For the text-containing cell, return its midpoint in [x, y] coordinate format. 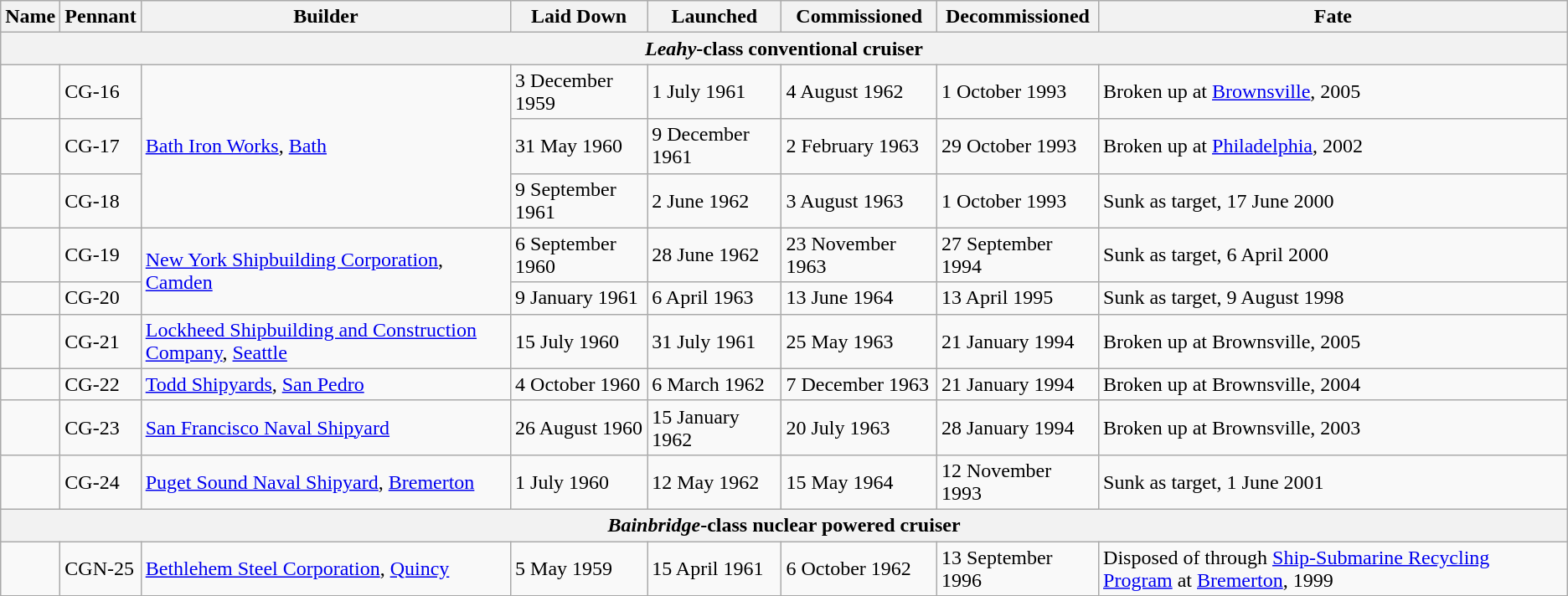
6 September 1960 [580, 254]
9 December 1961 [714, 146]
3 August 1963 [859, 201]
26 August 1960 [580, 427]
Sunk as target, 9 August 1998 [1333, 298]
5 May 1959 [580, 568]
Lockheed Shipbuilding and Construction Company, Seattle [325, 342]
6 April 1963 [714, 298]
Decommissioned [1017, 17]
CG-23 [101, 427]
Bainbridge-class nuclear powered cruiser [784, 525]
New York Shipbuilding Corporation, Camden [325, 271]
Todd Shipyards, San Pedro [325, 384]
28 January 1994 [1017, 427]
Broken up at Philadelphia, 2002 [1333, 146]
12 May 1962 [714, 482]
31 May 1960 [580, 146]
15 May 1964 [859, 482]
29 October 1993 [1017, 146]
Leahy-class conventional cruiser [784, 49]
CG-16 [101, 92]
Disposed of through Ship-Submarine Recycling Program at Bremerton, 1999 [1333, 568]
CG-17 [101, 146]
Broken up at Brownsville, 2003 [1333, 427]
13 April 1995 [1017, 298]
15 January 1962 [714, 427]
15 April 1961 [714, 568]
1 July 1961 [714, 92]
Sunk as target, 1 June 2001 [1333, 482]
31 July 1961 [714, 342]
CG-24 [101, 482]
6 October 1962 [859, 568]
CG-22 [101, 384]
13 September 1996 [1017, 568]
23 November 1963 [859, 254]
Sunk as target, 6 April 2000 [1333, 254]
Builder [325, 17]
Sunk as target, 17 June 2000 [1333, 201]
4 August 1962 [859, 92]
Laid Down [580, 17]
20 July 1963 [859, 427]
CG-20 [101, 298]
6 March 1962 [714, 384]
Pennant [101, 17]
CG-18 [101, 201]
2 June 1962 [714, 201]
San Francisco Naval Shipyard [325, 427]
2 February 1963 [859, 146]
4 October 1960 [580, 384]
28 June 1962 [714, 254]
Name [30, 17]
Commissioned [859, 17]
12 November 1993 [1017, 482]
25 May 1963 [859, 342]
Launched [714, 17]
Bath Iron Works, Bath [325, 146]
1 July 1960 [580, 482]
CG-21 [101, 342]
9 September 1961 [580, 201]
15 July 1960 [580, 342]
7 December 1963 [859, 384]
13 June 1964 [859, 298]
Fate [1333, 17]
CG-19 [101, 254]
Broken up at Brownsville, 2004 [1333, 384]
Bethlehem Steel Corporation, Quincy [325, 568]
Puget Sound Naval Shipyard, Bremerton [325, 482]
3 December 1959 [580, 92]
CGN-25 [101, 568]
9 January 1961 [580, 298]
27 September 1994 [1017, 254]
